Scan for the cell matching the given text and deliver its (X, Y) coordinate at center. 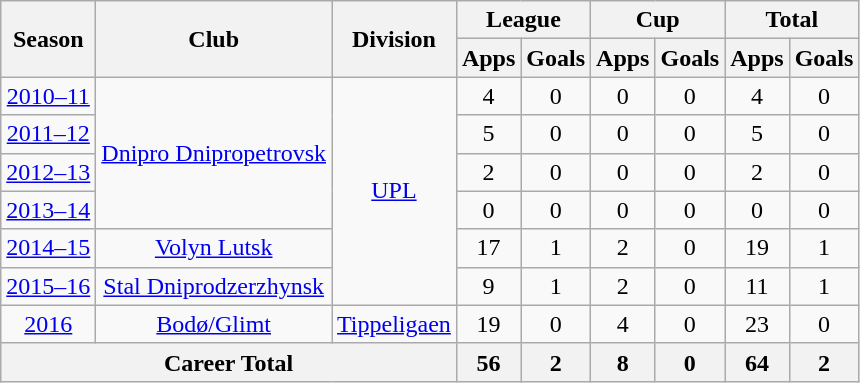
2010–11 (48, 96)
8 (623, 362)
9 (488, 286)
2012–13 (48, 172)
UPL (394, 191)
Career Total (229, 362)
Season (48, 39)
Cup (658, 20)
Volyn Lutsk (214, 248)
Division (394, 39)
2016 (48, 324)
17 (488, 248)
Tippeligaen (394, 324)
64 (757, 362)
2015–16 (48, 286)
23 (757, 324)
Club (214, 39)
2013–14 (48, 210)
56 (488, 362)
Dnipro Dnipropetrovsk (214, 153)
League (523, 20)
2011–12 (48, 134)
11 (757, 286)
2014–15 (48, 248)
Bodø/Glimt (214, 324)
Total (792, 20)
Stal Dniprodzerzhynsk (214, 286)
